Extract the [x, y] coordinate from the center of the cell holding the provided text.  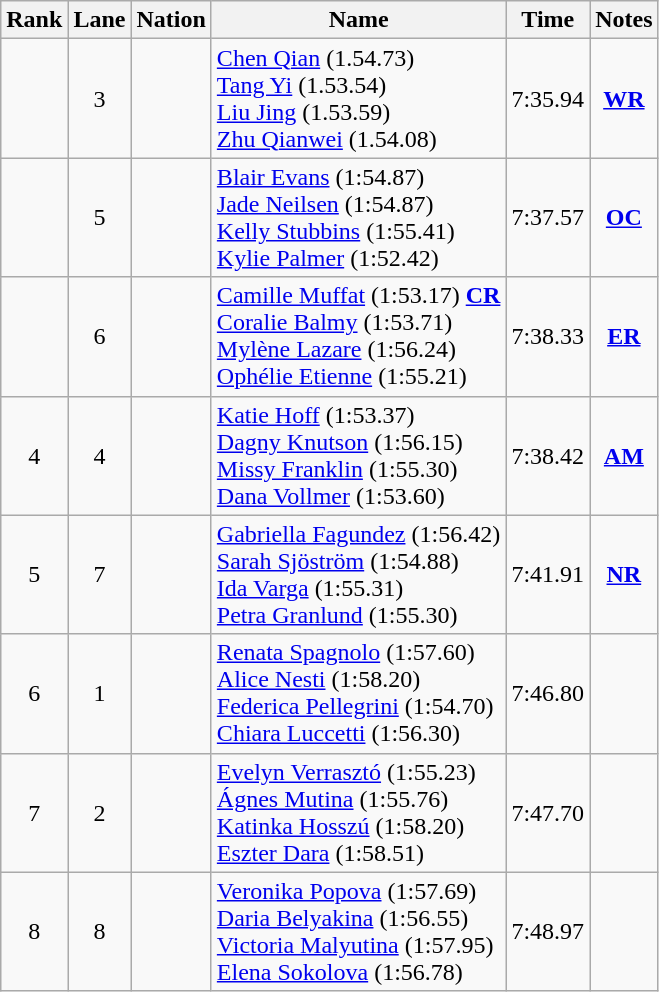
Katie Hoff (1:53.37)Dagny Knutson (1:56.15)Missy Franklin (1:55.30)Dana Vollmer (1:53.60) [358, 456]
Chen Qian (1.54.73)Tang Yi (1.53.54)Liu Jing (1.53.59)Zhu Qianwei (1.54.08) [358, 98]
OC [624, 218]
7:41.91 [548, 574]
7:47.70 [548, 812]
AM [624, 456]
Blair Evans (1:54.87)Jade Neilsen (1:54.87)Kelly Stubbins (1:55.41)Kylie Palmer (1:52.42) [358, 218]
Veronika Popova (1:57.69)Daria Belyakina (1:56.55)Victoria Malyutina (1:57.95)Elena Sokolova (1:56.78) [358, 932]
ER [624, 336]
WR [624, 98]
Lane [100, 20]
Notes [624, 20]
7:38.42 [548, 456]
Evelyn Verrasztó (1:55.23)Ágnes Mutina (1:55.76)Katinka Hosszú (1:58.20)Eszter Dara (1:58.51) [358, 812]
Time [548, 20]
7:46.80 [548, 694]
1 [100, 694]
7:48.97 [548, 932]
2 [100, 812]
NR [624, 574]
7:37.57 [548, 218]
Renata Spagnolo (1:57.60)Alice Nesti (1:58.20)Federica Pellegrini (1:54.70)Chiara Luccetti (1:56.30) [358, 694]
Rank [34, 20]
Gabriella Fagundez (1:56.42)Sarah Sjöström (1:54.88)Ida Varga (1:55.31)Petra Granlund (1:55.30) [358, 574]
Nation [171, 20]
Name [358, 20]
Camille Muffat (1:53.17) CRCoralie Balmy (1:53.71)Mylène Lazare (1:56.24)Ophélie Etienne (1:55.21) [358, 336]
7:38.33 [548, 336]
7:35.94 [548, 98]
3 [100, 98]
